Identify which cell holds the provided text, then report its [x, y] central coordinate. 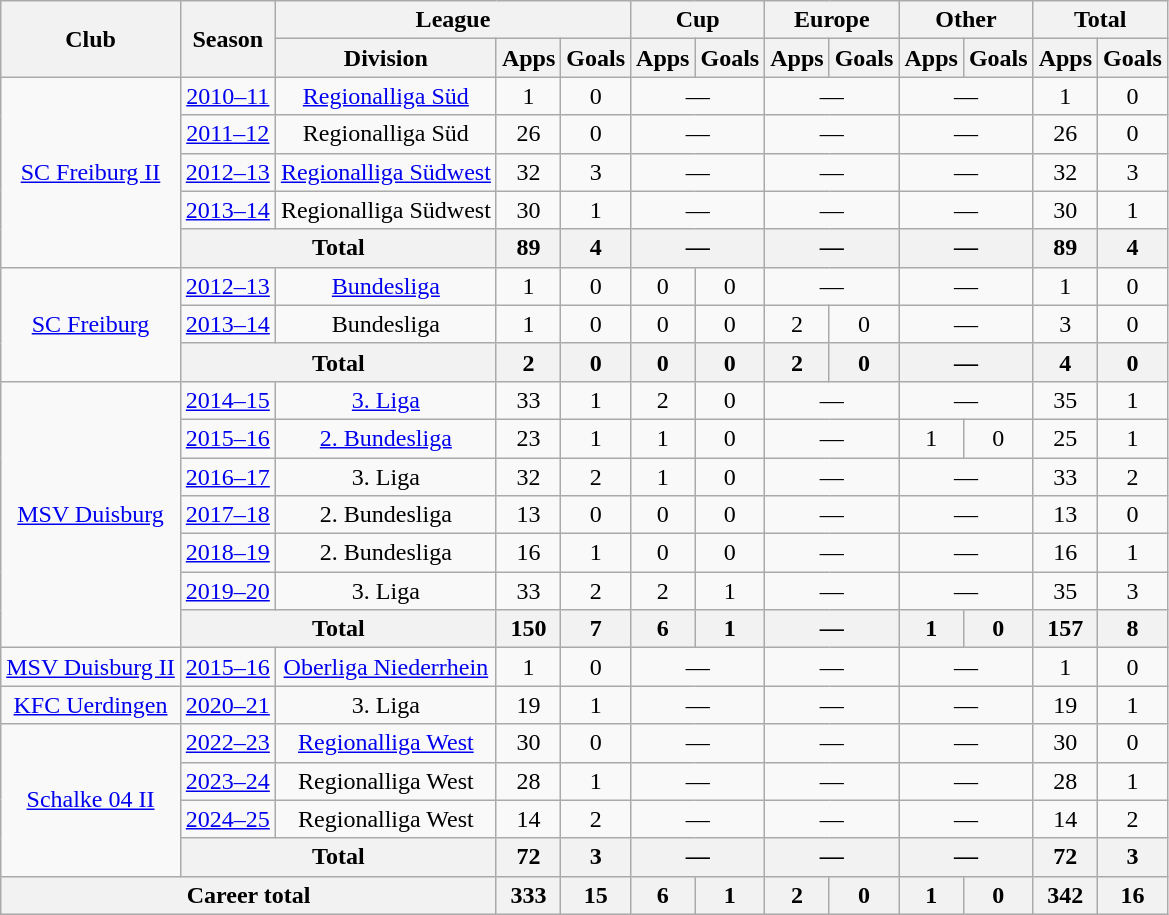
342 [1065, 895]
Other [966, 20]
2016–17 [228, 477]
Division [386, 58]
MSV Duisburg II [91, 667]
2022–23 [228, 743]
2011–12 [228, 134]
Season [228, 39]
150 [528, 629]
23 [528, 438]
2014–15 [228, 400]
8 [1133, 629]
Club [91, 39]
League [452, 20]
SC Freiburg [91, 324]
157 [1065, 629]
Oberliga Niederrhein [386, 667]
2019–20 [228, 591]
Europe [832, 20]
2020–21 [228, 705]
2018–19 [228, 553]
Schalke 04 II [91, 800]
15 [596, 895]
2023–24 [228, 781]
SC Freiburg II [91, 172]
KFC Uerdingen [91, 705]
7 [596, 629]
2017–18 [228, 515]
25 [1065, 438]
2024–25 [228, 819]
2010–11 [228, 96]
MSV Duisburg [91, 514]
Career total [249, 895]
Cup [698, 20]
333 [528, 895]
